Search for the cell housing the specified text and yield its (x, y) center coordinate. 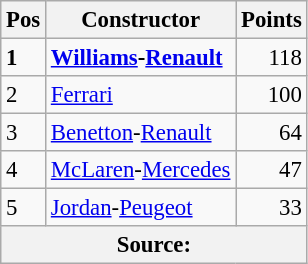
Jordan-Peugeot (141, 208)
Williams-Renault (141, 58)
Pos (24, 20)
47 (272, 170)
5 (24, 208)
1 (24, 58)
McLaren-Mercedes (141, 170)
100 (272, 95)
4 (24, 170)
2 (24, 95)
64 (272, 133)
Source: (154, 245)
Constructor (141, 20)
Ferrari (141, 95)
118 (272, 58)
Benetton-Renault (141, 133)
3 (24, 133)
Points (272, 20)
33 (272, 208)
